Provide the [x, y] coordinate of the cell's center where the given text is located.  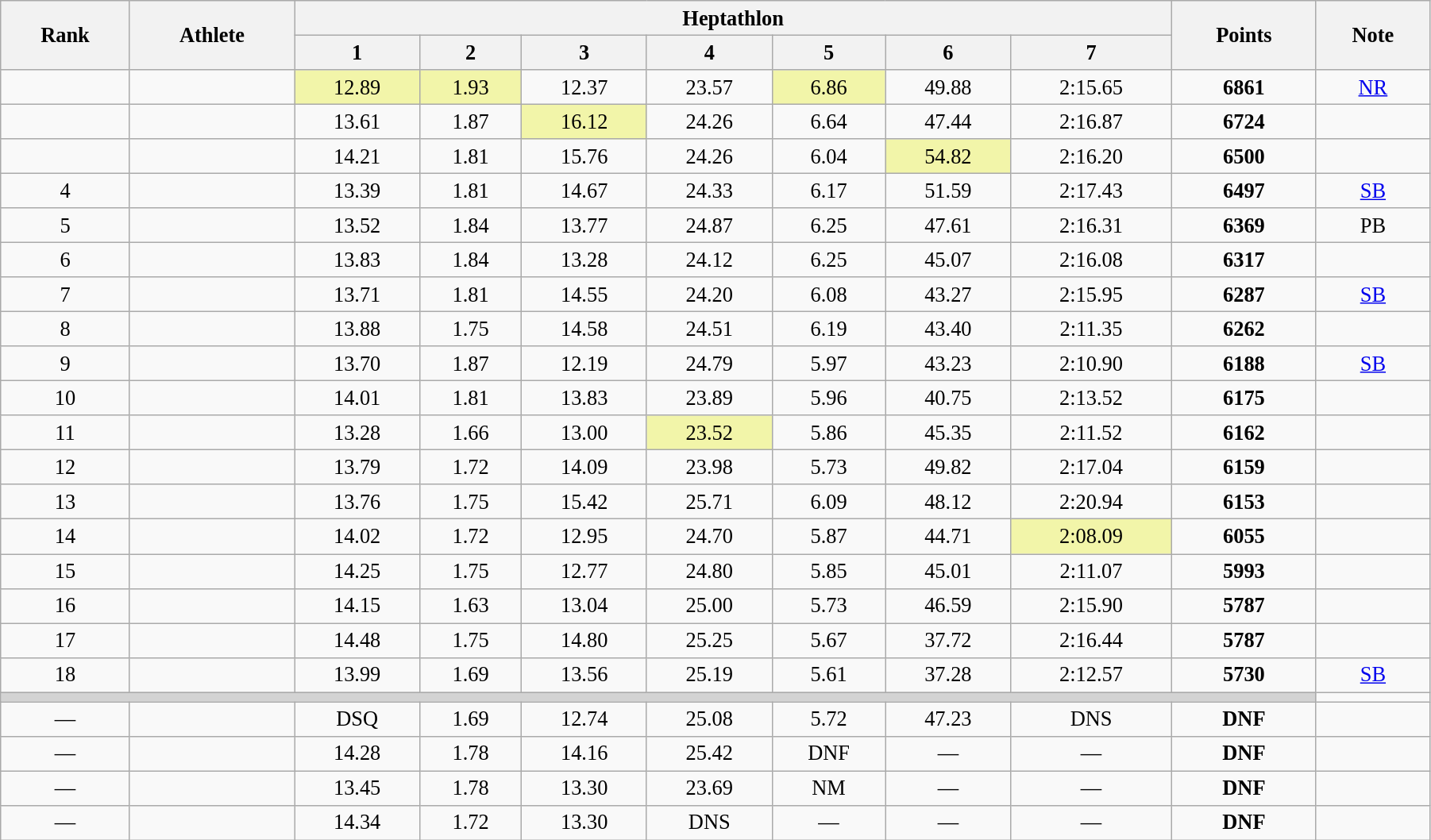
17 [65, 640]
14.02 [357, 537]
49.82 [948, 467]
5.87 [829, 537]
25.71 [709, 502]
14 [65, 537]
2:16.87 [1091, 121]
14.09 [584, 467]
13.99 [357, 675]
13.70 [357, 364]
13.71 [357, 295]
6287 [1244, 295]
47.61 [948, 225]
2:15.95 [1091, 295]
6369 [1244, 225]
6724 [1244, 121]
8 [65, 329]
47.44 [948, 121]
13.79 [357, 467]
13.39 [357, 191]
25.08 [709, 719]
13.52 [357, 225]
14.48 [357, 640]
2:13.52 [1091, 398]
25.19 [709, 675]
6.04 [829, 156]
6500 [1244, 156]
5.86 [829, 433]
10 [65, 398]
14.01 [357, 398]
12.95 [584, 537]
5.61 [829, 675]
14.80 [584, 640]
6.64 [829, 121]
5993 [1244, 571]
2:16.20 [1091, 156]
12.19 [584, 364]
16.12 [584, 121]
23.52 [709, 433]
1.63 [470, 606]
Points [1244, 35]
Heptathlon [734, 17]
37.72 [948, 640]
24.51 [709, 329]
23.98 [709, 467]
14.55 [584, 295]
12 [65, 467]
24.20 [709, 295]
11 [65, 433]
23.57 [709, 87]
14.16 [584, 753]
44.71 [948, 537]
5.67 [829, 640]
6497 [1244, 191]
2 [470, 52]
12.89 [357, 87]
6162 [1244, 433]
5730 [1244, 675]
13.56 [584, 675]
48.12 [948, 502]
12.37 [584, 87]
51.59 [948, 191]
13 [65, 502]
6055 [1244, 537]
15.42 [584, 502]
Rank [65, 35]
PB [1372, 225]
14.15 [357, 606]
47.23 [948, 719]
6.09 [829, 502]
24.80 [709, 571]
16 [65, 606]
2:10.90 [1091, 364]
24.12 [709, 260]
24.33 [709, 191]
5.85 [829, 571]
1.93 [470, 87]
46.59 [948, 606]
2:12.57 [1091, 675]
1.66 [470, 433]
40.75 [948, 398]
2:11.35 [1091, 329]
2:20.94 [1091, 502]
2:17.04 [1091, 467]
23.89 [709, 398]
45.07 [948, 260]
12.74 [584, 719]
49.88 [948, 87]
14.21 [357, 156]
2:15.90 [1091, 606]
37.28 [948, 675]
6.86 [829, 87]
2:16.31 [1091, 225]
18 [65, 675]
45.01 [948, 571]
2:15.65 [1091, 87]
2:16.44 [1091, 640]
9 [65, 364]
24.87 [709, 225]
5.96 [829, 398]
23.69 [709, 788]
13.04 [584, 606]
13.00 [584, 433]
54.82 [948, 156]
NM [829, 788]
2:17.43 [1091, 191]
13.77 [584, 225]
DSQ [357, 719]
14.58 [584, 329]
14.67 [584, 191]
5.97 [829, 364]
6861 [1244, 87]
13.45 [357, 788]
2:16.08 [1091, 260]
24.70 [709, 537]
Athlete [212, 35]
6.08 [829, 295]
6.19 [829, 329]
14.28 [357, 753]
43.40 [948, 329]
25.25 [709, 640]
45.35 [948, 433]
3 [584, 52]
NR [1372, 87]
6317 [1244, 260]
12.77 [584, 571]
15 [65, 571]
2:11.07 [1091, 571]
2:08.09 [1091, 537]
1 [357, 52]
6.17 [829, 191]
43.23 [948, 364]
6188 [1244, 364]
13.76 [357, 502]
25.00 [709, 606]
14.25 [357, 571]
15.76 [584, 156]
14.34 [357, 823]
43.27 [948, 295]
5.72 [829, 719]
25.42 [709, 753]
Note [1372, 35]
6153 [1244, 502]
13.61 [357, 121]
13.88 [357, 329]
24.79 [709, 364]
6262 [1244, 329]
6175 [1244, 398]
6159 [1244, 467]
2:11.52 [1091, 433]
